Scan for the cell matching the given text and deliver its (X, Y) coordinate at center. 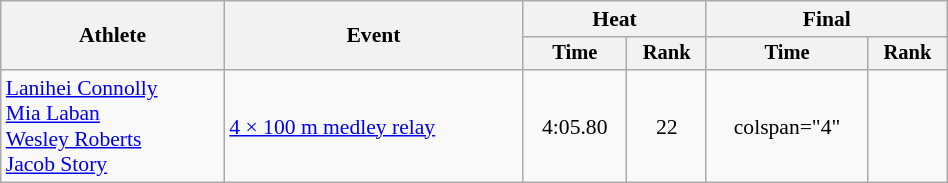
colspan="4" (786, 126)
Final (826, 19)
22 (667, 126)
Event (373, 36)
Lanihei ConnollyMia LabanWesley RobertsJacob Story (113, 126)
Athlete (113, 36)
4 × 100 m medley relay (373, 126)
4:05.80 (575, 126)
Heat (615, 19)
